Output the (X, Y) coordinate of the center of the cell containing the given text.  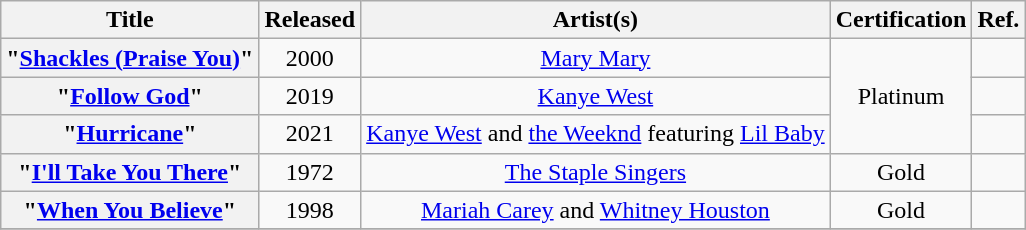
Title (130, 20)
Ref. (998, 20)
2021 (310, 134)
2000 (310, 58)
The Staple Singers (596, 172)
"I'll Take You There" (130, 172)
2019 (310, 96)
Certification (901, 20)
Mary Mary (596, 58)
Released (310, 20)
"When You Believe" (130, 210)
Artist(s) (596, 20)
1972 (310, 172)
Kanye West and the Weeknd featuring Lil Baby (596, 134)
Mariah Carey and Whitney Houston (596, 210)
Platinum (901, 96)
1998 (310, 210)
"Hurricane" (130, 134)
"Follow God" (130, 96)
"Shackles (Praise You)" (130, 58)
Kanye West (596, 96)
